Return [x, y] of the center of cell containing provided text 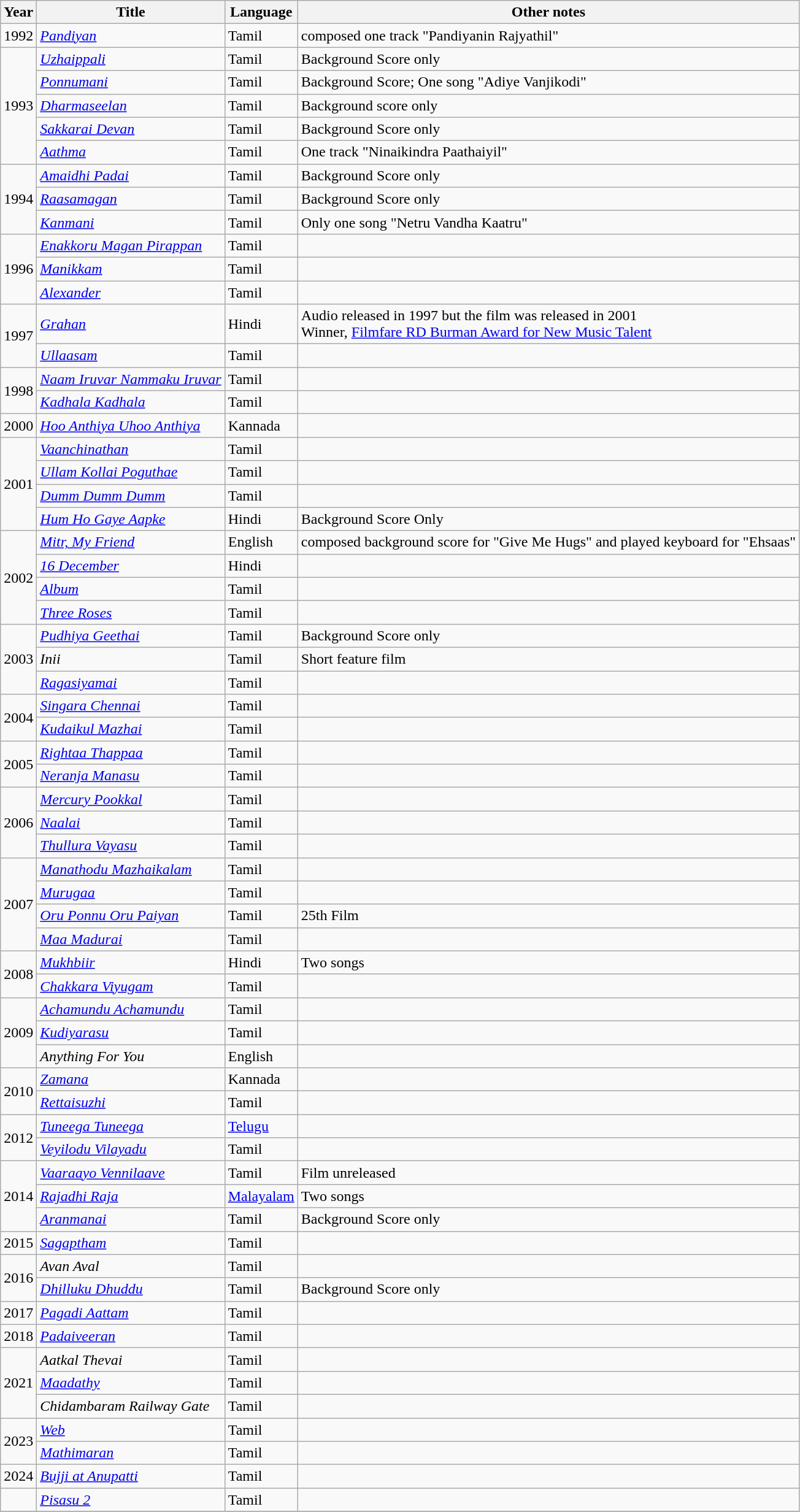
Telugu [261, 1126]
Tuneega Tuneega [131, 1126]
2015 [18, 1243]
Film unreleased [548, 1173]
Manikkam [131, 269]
25th Film [548, 916]
Anything For You [131, 1056]
Three Roses [131, 612]
Thullura Vayasu [131, 846]
Background score only [548, 106]
1992 [18, 36]
2017 [18, 1313]
2003 [18, 659]
Ullaasam [131, 356]
Bujji at Anupatti [131, 1476]
2008 [18, 974]
Sakkarai Devan [131, 129]
Background Score Only [548, 519]
Rajadhi Raja [131, 1196]
Singara Chennai [131, 706]
2010 [18, 1091]
Murugaa [131, 892]
Malayalam [261, 1196]
Dumm Dumm Dumm [131, 496]
Inii [131, 659]
Mathimaran [131, 1453]
Vaaraayo Vennilaave [131, 1173]
Pandiyan [131, 36]
Language [261, 12]
Achamundu Achamundu [131, 1009]
2004 [18, 718]
2009 [18, 1032]
Chakkara Viyugam [131, 986]
composed background score for "Give Me Hugs" and played keyboard for "Ehsaas" [548, 542]
2002 [18, 577]
1994 [18, 199]
One track "Ninaikindra Paathaiyil" [548, 152]
Kadhala Kadhala [131, 402]
1993 [18, 106]
Dharmaseelan [131, 106]
Naalai [131, 823]
Enakkoru Magan Pirappan [131, 245]
2007 [18, 904]
Ullam Kollai Poguthae [131, 472]
2018 [18, 1336]
Rettaisuzhi [131, 1103]
2024 [18, 1476]
1996 [18, 269]
Uzhaippali [131, 59]
Ponnumani [131, 82]
Raasamagan [131, 199]
Dhilluku Dhuddu [131, 1289]
Neranja Manasu [131, 776]
Oru Ponnu Oru Paiyan [131, 916]
Background Score; One song "Adiye Vanjikodi" [548, 82]
2023 [18, 1441]
Maa Madurai [131, 939]
Album [131, 589]
Pisasu 2 [131, 1500]
1997 [18, 336]
Short feature film [548, 659]
Amaidhi Padai [131, 175]
Mukhbiir [131, 962]
Ragasiyamai [131, 683]
Aatkal Thevai [131, 1359]
Maadathy [131, 1383]
Only one song "Netru Vandha Kaatru" [548, 222]
Kudaikul Mazhai [131, 729]
Kanmani [131, 222]
Aranmanai [131, 1219]
2012 [18, 1138]
Vaanchinathan [131, 449]
Rightaa Thappaa [131, 753]
Manathodu Mazhaikalam [131, 869]
2016 [18, 1278]
Audio released in 1997 but the film was released in 2001Winner, Filmfare RD Burman Award for New Music Talent [548, 324]
Veyilodu Vilayadu [131, 1149]
Web [131, 1430]
2006 [18, 823]
Title [131, 12]
composed one track "Pandiyanin Rajyathil" [548, 36]
2001 [18, 484]
Grahan [131, 324]
Hoo Anthiya Uhoo Anthiya [131, 426]
Aathma [131, 152]
Sagaptham [131, 1243]
Padaiveeran [131, 1336]
2005 [18, 764]
Alexander [131, 293]
2000 [18, 426]
Avan Aval [131, 1266]
Mitr, My Friend [131, 542]
Naam Iruvar Nammaku Iruvar [131, 379]
2014 [18, 1196]
Other notes [548, 12]
Pudhiya Geethai [131, 635]
Zamana [131, 1080]
16 December [131, 566]
Mercury Pookkal [131, 799]
Pagadi Aattam [131, 1313]
1998 [18, 391]
Hum Ho Gaye Aapke [131, 519]
2021 [18, 1383]
Kudiyarasu [131, 1032]
Chidambaram Railway Gate [131, 1406]
Year [18, 12]
